Output the (X, Y) coordinate of the center of the cell containing the given text.  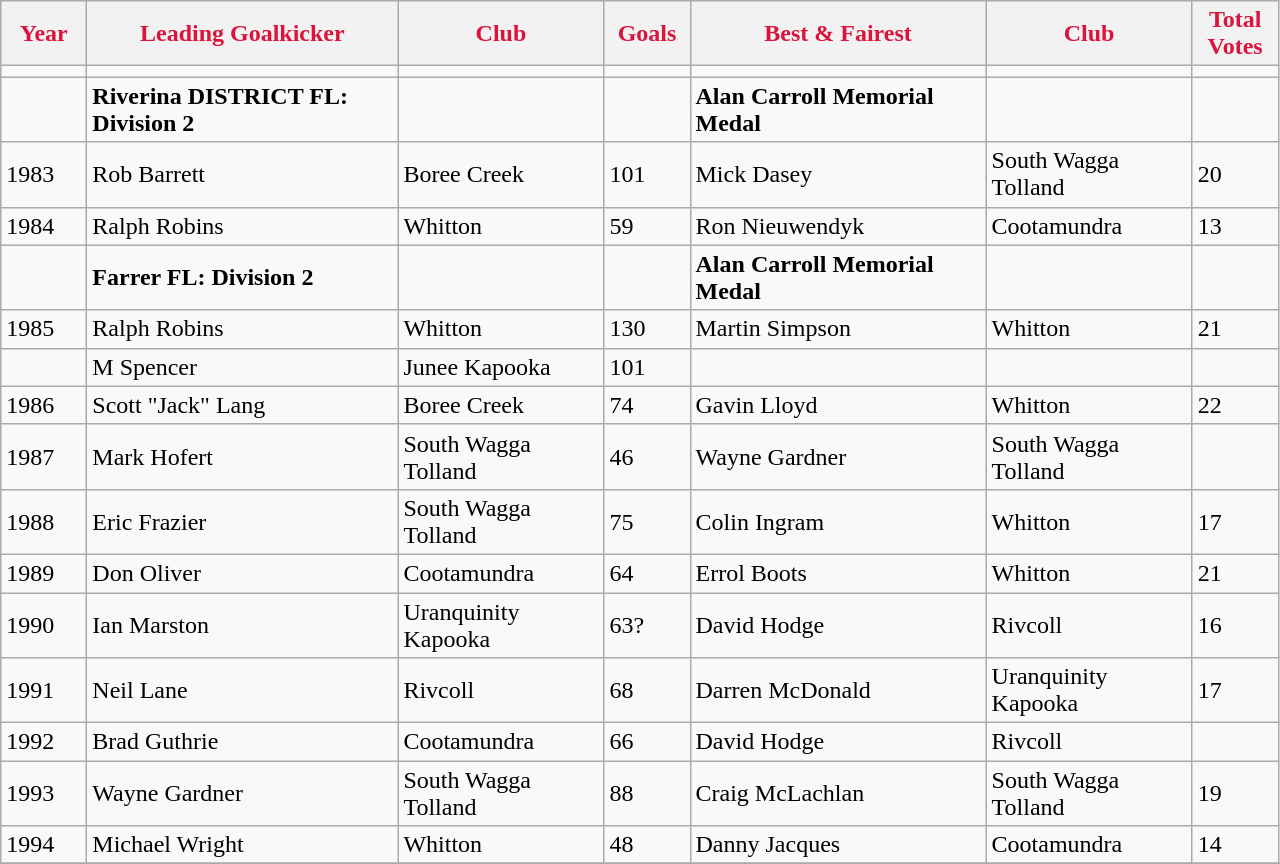
Farrer FL: Division 2 (242, 278)
1991 (44, 690)
Gavin Lloyd (838, 405)
1988 (44, 522)
Darren McDonald (838, 690)
1994 (44, 845)
64 (647, 573)
Neil Lane (242, 690)
M Spencer (242, 367)
19 (1235, 794)
Junee Kapooka (501, 367)
Craig McLachlan (838, 794)
1993 (44, 794)
75 (647, 522)
59 (647, 226)
Scott "Jack" Lang (242, 405)
Riverina DISTRICT FL: Division 2 (242, 110)
Don Oliver (242, 573)
22 (1235, 405)
130 (647, 329)
1985 (44, 329)
74 (647, 405)
Year (44, 34)
1987 (44, 456)
Best & Fairest (838, 34)
13 (1235, 226)
1983 (44, 174)
1992 (44, 742)
Danny Jacques (838, 845)
Total Votes (1235, 34)
1984 (44, 226)
20 (1235, 174)
Martin Simpson (838, 329)
16 (1235, 624)
Goals (647, 34)
Mick Dasey (838, 174)
Ian Marston (242, 624)
Rob Barrett (242, 174)
88 (647, 794)
1986 (44, 405)
63? (647, 624)
Michael Wright (242, 845)
46 (647, 456)
Eric Frazier (242, 522)
Mark Hofert (242, 456)
66 (647, 742)
Brad Guthrie (242, 742)
68 (647, 690)
14 (1235, 845)
48 (647, 845)
Errol Boots (838, 573)
Leading Goalkicker (242, 34)
1990 (44, 624)
Ron Nieuwendyk (838, 226)
Colin Ingram (838, 522)
1989 (44, 573)
